From the cell containing the given text, extract its center point as [X, Y] coordinate. 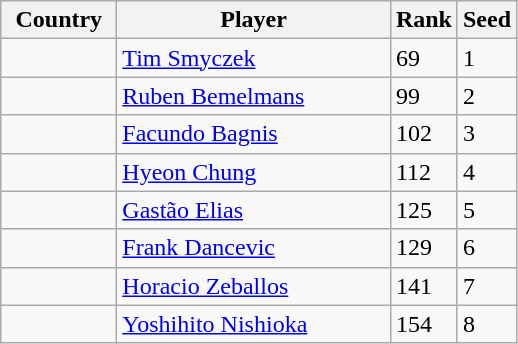
7 [486, 286]
Frank Dancevic [254, 248]
125 [424, 210]
Hyeon Chung [254, 172]
141 [424, 286]
Seed [486, 20]
Ruben Bemelmans [254, 96]
2 [486, 96]
Rank [424, 20]
8 [486, 324]
99 [424, 96]
Tim Smyczek [254, 58]
Country [59, 20]
112 [424, 172]
4 [486, 172]
6 [486, 248]
154 [424, 324]
Horacio Zeballos [254, 286]
Yoshihito Nishioka [254, 324]
Player [254, 20]
5 [486, 210]
Facundo Bagnis [254, 134]
102 [424, 134]
69 [424, 58]
1 [486, 58]
Gastão Elias [254, 210]
3 [486, 134]
129 [424, 248]
